From the cell containing the given text, extract its center point as (x, y) coordinate. 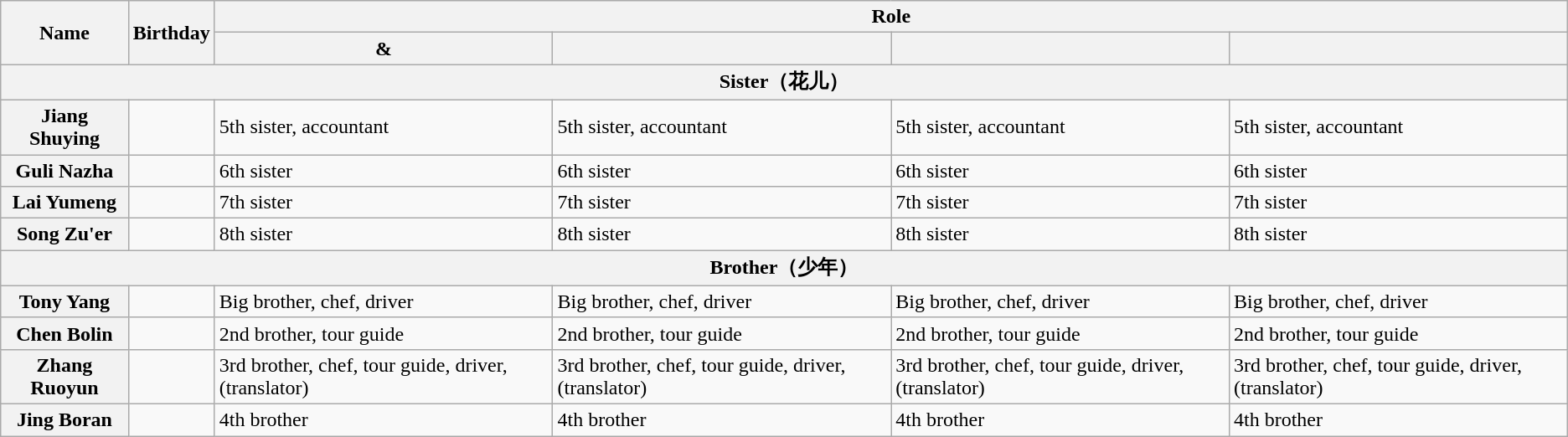
Sister（花儿） (784, 82)
Birthday (171, 33)
& (384, 49)
Name (64, 33)
Brother（少年） (784, 268)
Jiang Shuying (64, 127)
Tony Yang (64, 301)
Jing Boran (64, 419)
Chen Bolin (64, 333)
Song Zu'er (64, 234)
Lai Yumeng (64, 203)
Zhang Ruoyun (64, 377)
Role (891, 17)
Guli Nazha (64, 170)
